Provide the (X, Y) coordinate of the cell's center where the given text is located.  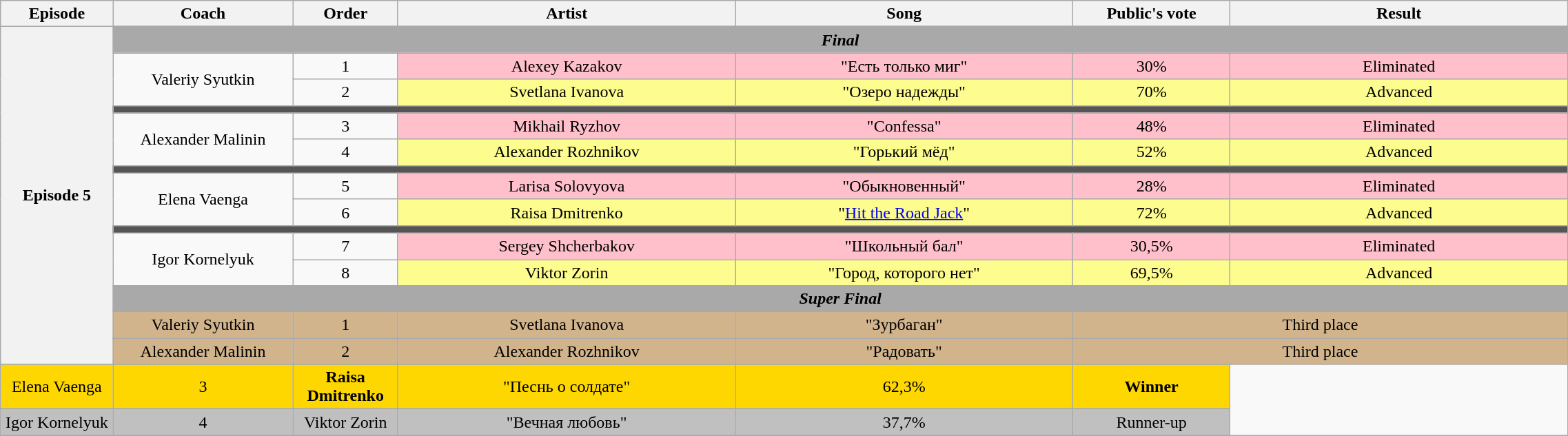
37,7% (904, 422)
48% (1151, 126)
Alexey Kazakov (567, 66)
Artist (567, 14)
"Горький мёд" (904, 152)
8 (345, 272)
Winner (1151, 387)
"Есть только миг" (904, 66)
Final (840, 40)
72% (1151, 212)
30,5% (1151, 246)
"Обыкновенный" (904, 186)
62,3% (904, 387)
Result (1399, 14)
"Озеро надежды" (904, 92)
Coach (203, 14)
"Школьный бал" (904, 246)
70% (1151, 92)
69,5% (1151, 272)
Super Final (840, 299)
"Песнь о солдате" (567, 387)
28% (1151, 186)
Public's vote (1151, 14)
Episode 5 (57, 196)
Order (345, 14)
52% (1151, 152)
7 (345, 246)
"Радовать" (904, 351)
"Зурбаган" (904, 325)
"Вечная любовь" (567, 422)
Runner-up (1151, 422)
Song (904, 14)
Sergey Shcherbakov (567, 246)
"Город, которого нет" (904, 272)
30% (1151, 66)
5 (345, 186)
"Hit the Road Jack" (904, 212)
Larisa Solovyova (567, 186)
Mikhail Ryzhov (567, 126)
6 (345, 212)
"Confessa" (904, 126)
Episode (57, 14)
